Identify which cell holds the provided text, then report its (X, Y) central coordinate. 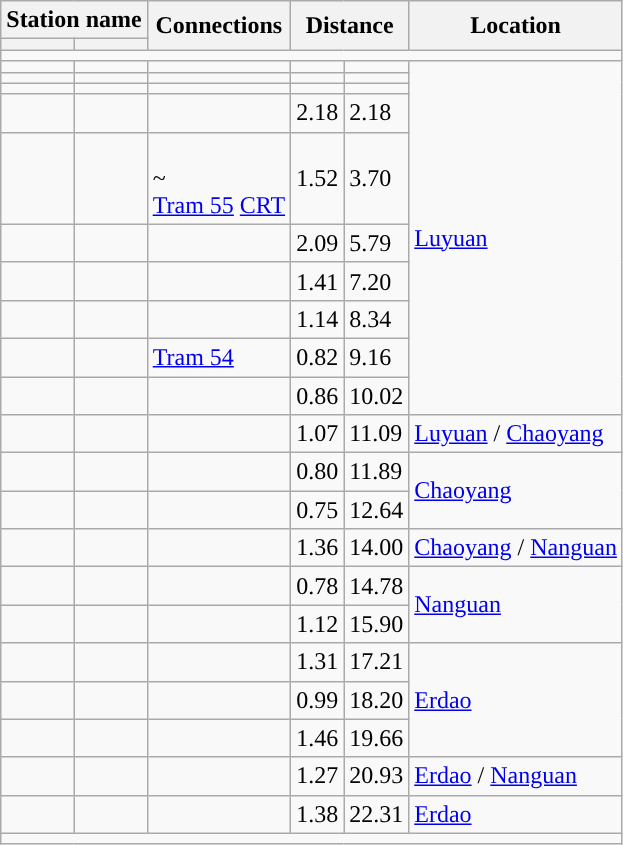
Tram 54 (218, 357)
12.64 (376, 510)
14.00 (376, 548)
1.27 (318, 776)
Station name (74, 20)
1.14 (318, 319)
9.16 (376, 357)
Chaoyang (516, 491)
18.20 (376, 700)
0.80 (318, 472)
3.70 (376, 178)
Connections (218, 26)
15.90 (376, 624)
Luyuan / Chaoyang (516, 434)
0.78 (318, 586)
22.31 (376, 814)
1.12 (318, 624)
~ Tram 55 CRT (218, 178)
19.66 (376, 738)
17.21 (376, 662)
1.31 (318, 662)
1.36 (318, 548)
20.93 (376, 776)
1.07 (318, 434)
10.02 (376, 395)
Location (516, 26)
1.52 (318, 178)
1.38 (318, 814)
Nanguan (516, 605)
7.20 (376, 281)
0.99 (318, 700)
Distance (350, 26)
Erdao / Nanguan (516, 776)
2.09 (318, 243)
14.78 (376, 586)
1.41 (318, 281)
8.34 (376, 319)
1.46 (318, 738)
0.86 (318, 395)
0.82 (318, 357)
Luyuan (516, 238)
0.75 (318, 510)
5.79 (376, 243)
Chaoyang / Nanguan (516, 548)
11.09 (376, 434)
11.89 (376, 472)
